Detect which cell encompasses the target text, then output its [X, Y] center coordinate. 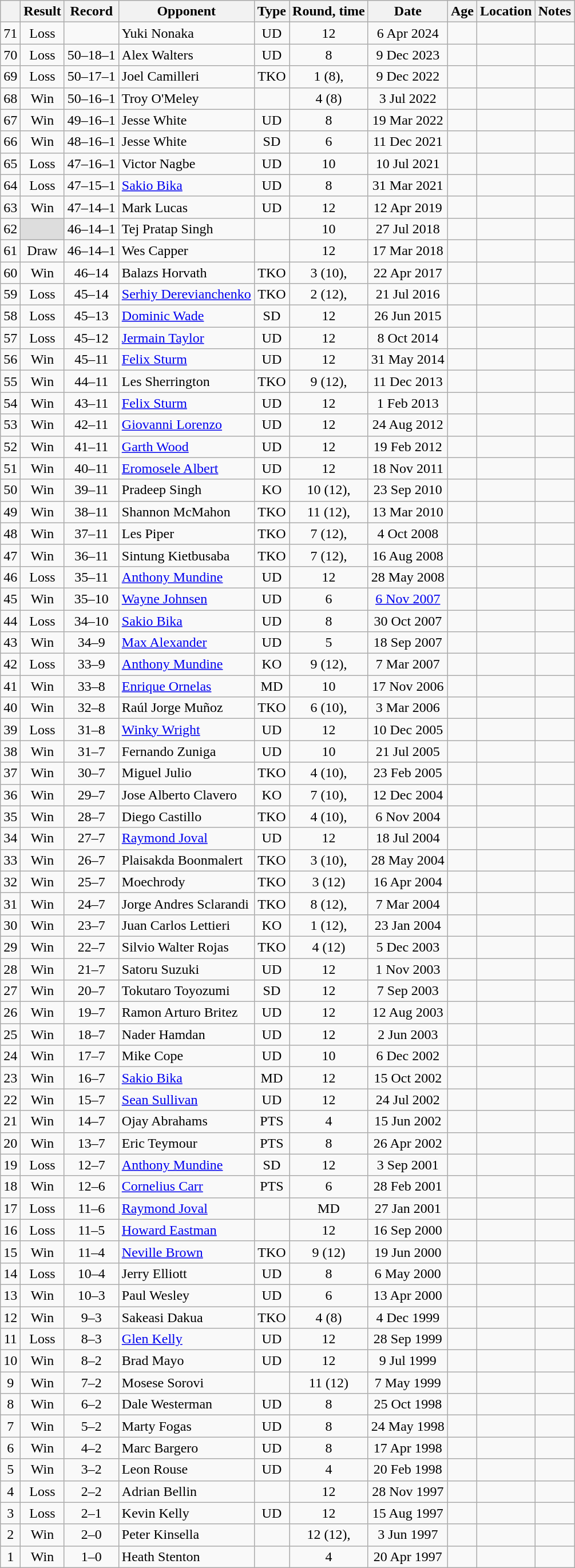
Sintung Kietbusaba [187, 555]
13 [10, 1295]
34–10 [92, 620]
22–7 [92, 947]
Cornelius Carr [187, 1187]
Jorge Andres Sclarandi [187, 904]
9–3 [92, 1317]
37 [10, 773]
2 (12), [329, 295]
9 Jul 1999 [407, 1361]
20 Feb 1998 [407, 1470]
6 May 2000 [407, 1273]
31–8 [92, 730]
61 [10, 250]
21 Jul 2005 [407, 751]
Location [506, 11]
Leon Rouse [187, 1470]
38 [10, 751]
Juan Carlos Lettieri [187, 925]
25–7 [92, 882]
Result [42, 11]
4 Dec 1999 [407, 1317]
22 Apr 2017 [407, 273]
Ramon Arturo Britez [187, 1013]
34–9 [92, 643]
11–4 [92, 1252]
15 Aug 1997 [407, 1513]
11 [10, 1339]
Wes Capper [187, 250]
8 Oct 2014 [407, 338]
Jerry Elliott [187, 1273]
Date [407, 11]
33–9 [92, 664]
48–16–1 [92, 142]
Mike Cope [187, 1056]
50–16–1 [92, 98]
Miguel Julio [187, 773]
Plaisakda Boonmalert [187, 860]
27 Jan 2001 [407, 1208]
2 Jun 2003 [407, 1034]
53 [10, 425]
35–11 [92, 577]
23 Jan 2004 [407, 925]
28 May 2008 [407, 577]
Troy O'Meley [187, 98]
Marty Fogas [187, 1426]
56 [10, 360]
54 [10, 403]
3–2 [92, 1470]
Heath Stenton [187, 1557]
62 [10, 229]
40 [10, 708]
Round, time [329, 11]
14 [10, 1273]
10 Jul 2021 [407, 164]
Howard Eastman [187, 1230]
10 (12), [329, 490]
50–17–1 [92, 77]
11–6 [92, 1208]
1 [10, 1557]
Pradeep Singh [187, 490]
3 Sep 2001 [407, 1165]
Tej Pratap Singh [187, 229]
3 Mar 2006 [407, 708]
41 [10, 686]
9 Dec 2023 [407, 55]
44–11 [92, 381]
Dominic Wade [187, 316]
38–11 [92, 512]
47–16–1 [92, 164]
Joel Camilleri [187, 77]
63 [10, 207]
57 [10, 338]
42 [10, 664]
Opponent [187, 11]
Max Alexander [187, 643]
2–2 [92, 1491]
17 Nov 2006 [407, 686]
24 Aug 2012 [407, 425]
Jose Alberto Clavero [187, 795]
Sakeasi Dakua [187, 1317]
6 Apr 2024 [407, 33]
Peter Kinsella [187, 1535]
65 [10, 164]
33 [10, 860]
4 (12) [329, 947]
23–7 [92, 925]
14–7 [92, 1121]
30 Oct 2007 [407, 620]
12 Apr 2019 [407, 207]
Eric Teymour [187, 1143]
3 Jun 1997 [407, 1535]
Mosese Sorovi [187, 1383]
Tokutaro Toyozumi [187, 991]
33–8 [92, 686]
Jermain Taylor [187, 338]
Les Piper [187, 534]
4–2 [92, 1448]
18 Sep 2007 [407, 643]
Les Sherrington [187, 381]
11 Dec 2021 [407, 142]
24–7 [92, 904]
8 (12), [329, 904]
13 Apr 2000 [407, 1295]
4 Oct 2008 [407, 534]
19 Jun 2000 [407, 1252]
Giovanni Lorenzo [187, 425]
17 [10, 1208]
11 Dec 2013 [407, 381]
26–7 [92, 860]
Brad Mayo [187, 1361]
12–6 [92, 1187]
Raúl Jorge Muñoz [187, 708]
46 [10, 577]
5–2 [92, 1426]
6–2 [92, 1404]
Type [271, 11]
9 (12) [329, 1252]
31–7 [92, 751]
11 (12), [329, 512]
16 [10, 1230]
50 [10, 490]
49–16–1 [92, 120]
24 Jul 2002 [407, 1100]
28 Feb 2001 [407, 1187]
29 [10, 947]
11 (12) [329, 1383]
37–11 [92, 534]
25 [10, 1034]
45–14 [92, 295]
16–7 [92, 1078]
12 Dec 2004 [407, 795]
7 May 1999 [407, 1383]
28 [10, 969]
40–11 [92, 468]
Balazs Horvath [187, 273]
Marc Bargero [187, 1448]
31 [10, 904]
19–7 [92, 1013]
18 [10, 1187]
55 [10, 381]
44 [10, 620]
39–11 [92, 490]
15 Oct 2002 [407, 1078]
16 Apr 2004 [407, 882]
6 (10), [329, 708]
Silvio Walter Rojas [187, 947]
Moechrody [187, 882]
5 Dec 2003 [407, 947]
Neville Brown [187, 1252]
28–7 [92, 817]
60 [10, 273]
Draw [42, 250]
Glen Kelly [187, 1339]
47–15–1 [92, 185]
20 Apr 1997 [407, 1557]
Alex Walters [187, 55]
Age [462, 11]
28 May 2004 [407, 860]
9 Dec 2022 [407, 77]
6 Nov 2004 [407, 817]
9 [10, 1383]
Serhiy Derevianchenko [187, 295]
32–8 [92, 708]
24 May 1998 [407, 1426]
19 [10, 1165]
28 Sep 1999 [407, 1339]
10 Dec 2005 [407, 730]
42–11 [92, 425]
Shannon McMahon [187, 512]
Sean Sullivan [187, 1100]
27–7 [92, 838]
23 [10, 1078]
18 Jul 2004 [407, 838]
30 [10, 925]
13 Mar 2010 [407, 512]
35 [10, 817]
41–11 [92, 447]
Enrique Ornelas [187, 686]
27 [10, 991]
Eromosele Albert [187, 468]
1 Nov 2003 [407, 969]
1 (8), [329, 77]
45–12 [92, 338]
7 (10), [329, 795]
31 May 2014 [407, 360]
23 Sep 2010 [407, 490]
Mark Lucas [187, 207]
11–5 [92, 1230]
6 Nov 2007 [407, 599]
Ojay Abrahams [187, 1121]
43 [10, 643]
19 Feb 2012 [407, 447]
21 Jul 2016 [407, 295]
70 [10, 55]
46–14 [92, 273]
24 [10, 1056]
15 Jun 2002 [407, 1121]
12 (12), [329, 1535]
39 [10, 730]
22 [10, 1100]
17 Apr 1998 [407, 1448]
26 Jun 2015 [407, 316]
Dale Westerman [187, 1404]
20–7 [92, 991]
2–0 [92, 1535]
36 [10, 795]
3 Jul 2022 [407, 98]
Winky Wright [187, 730]
2–1 [92, 1513]
27 Jul 2018 [407, 229]
8–2 [92, 1361]
34 [10, 838]
Victor Nagbe [187, 164]
1 (12), [329, 925]
21–7 [92, 969]
18 Nov 2011 [407, 468]
49 [10, 512]
Fernando Zuniga [187, 751]
28 Nov 1997 [407, 1491]
7 Sep 2003 [407, 991]
50–18–1 [92, 55]
25 Oct 1998 [407, 1404]
Paul Wesley [187, 1295]
6 Dec 2002 [407, 1056]
16 Aug 2008 [407, 555]
Wayne Johnsen [187, 599]
45–13 [92, 316]
18–7 [92, 1034]
Garth Wood [187, 447]
Satoru Suzuki [187, 969]
15 [10, 1252]
Kevin Kelly [187, 1513]
21 [10, 1121]
71 [10, 33]
7 [10, 1426]
48 [10, 534]
68 [10, 98]
8–3 [92, 1339]
47–14–1 [92, 207]
26 [10, 1013]
29–7 [92, 795]
7 Mar 2007 [407, 664]
36–11 [92, 555]
1 Feb 2013 [407, 403]
64 [10, 185]
45–11 [92, 360]
69 [10, 77]
30–7 [92, 773]
59 [10, 295]
45 [10, 599]
3 [10, 1513]
1–0 [92, 1557]
47 [10, 555]
20 [10, 1143]
35–10 [92, 599]
17 Mar 2018 [407, 250]
16 Sep 2000 [407, 1230]
Nader Hamdan [187, 1034]
19 Mar 2022 [407, 120]
13–7 [92, 1143]
10–3 [92, 1295]
66 [10, 142]
2 [10, 1535]
12–7 [92, 1165]
7–2 [92, 1383]
43–11 [92, 403]
31 Mar 2021 [407, 185]
10–4 [92, 1273]
17–7 [92, 1056]
26 Apr 2002 [407, 1143]
51 [10, 468]
Adrian Bellin [187, 1491]
3 (12) [329, 882]
Diego Castillo [187, 817]
58 [10, 316]
15–7 [92, 1100]
12 Aug 2003 [407, 1013]
32 [10, 882]
Yuki Nonaka [187, 33]
Record [92, 11]
52 [10, 447]
Notes [554, 11]
23 Feb 2005 [407, 773]
7 Mar 2004 [407, 904]
67 [10, 120]
